Output the [X, Y] coordinate of the center of the cell containing the given text.  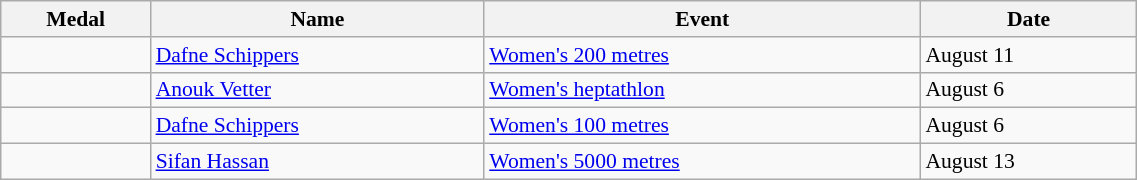
Women's 5000 metres [702, 162]
Women's heptathlon [702, 90]
Anouk Vetter [318, 90]
Name [318, 19]
Women's 100 metres [702, 126]
Medal [76, 19]
August 13 [1028, 162]
Event [702, 19]
Women's 200 metres [702, 55]
Date [1028, 19]
Sifan Hassan [318, 162]
August 11 [1028, 55]
